Capture the cell that displays the provided text and extract its [x, y] central coordinate. 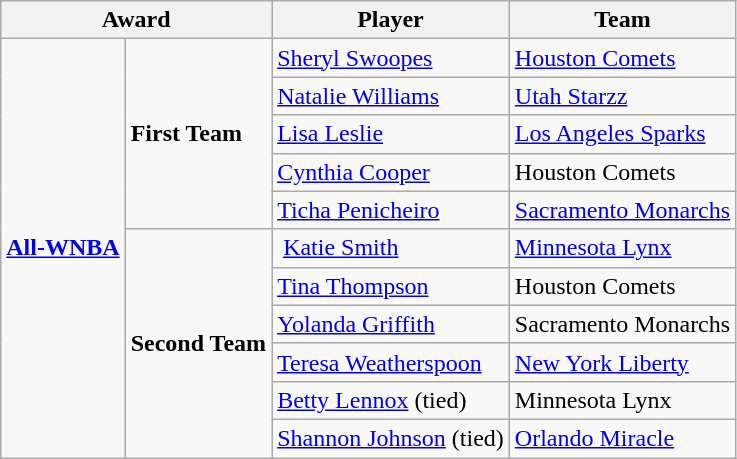
Betty Lennox (tied) [391, 400]
Utah Starzz [622, 96]
Los Angeles Sparks [622, 134]
Teresa Weatherspoon [391, 362]
Yolanda Griffith [391, 324]
Second Team [198, 343]
Natalie Williams [391, 96]
Ticha Penicheiro [391, 210]
All-WNBA [63, 248]
Lisa Leslie [391, 134]
Tina Thompson [391, 286]
Award [136, 20]
First Team [198, 134]
Sheryl Swoopes [391, 58]
Orlando Miracle [622, 438]
Team [622, 20]
Shannon Johnson (tied) [391, 438]
Cynthia Cooper [391, 172]
Player [391, 20]
New York Liberty [622, 362]
Katie Smith [391, 248]
